Search for the cell housing the specified text and yield its [X, Y] center coordinate. 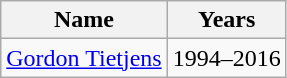
Years [226, 20]
Name [84, 20]
1994–2016 [226, 58]
Gordon Tietjens [84, 58]
